Pinpoint the cell where the given text exists, returning its [X, Y] midpoint coordinate. 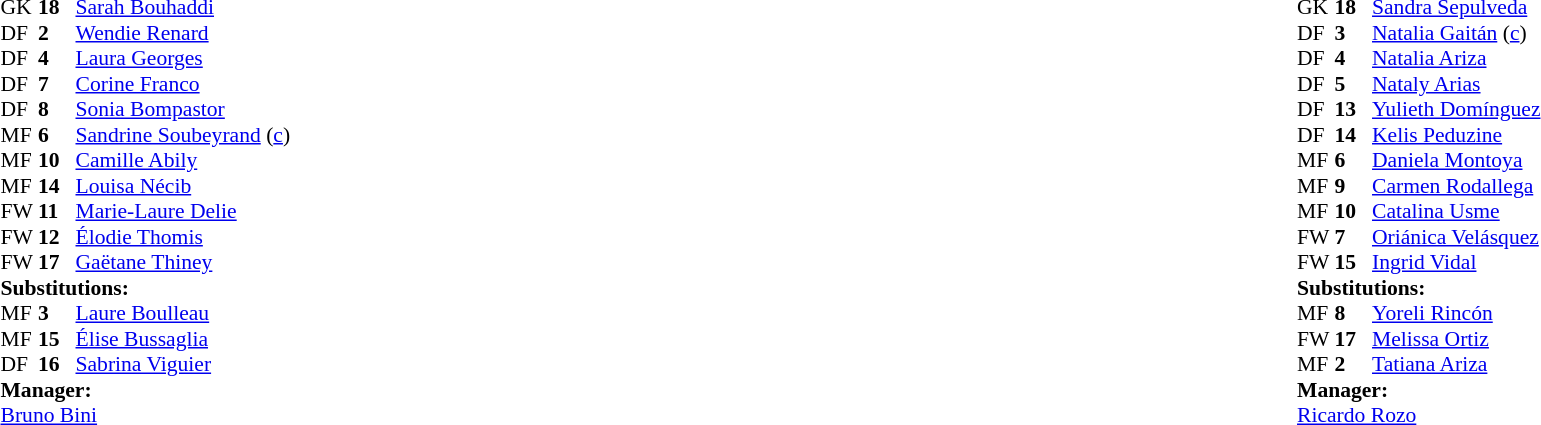
Élise Bussaglia [184, 339]
Natalia Gaitán (c) [1456, 33]
Wendie Renard [184, 33]
Tatiana Ariza [1456, 365]
11 [57, 211]
Marie-Laure Delie [184, 211]
Sonia Bompastor [184, 109]
Yulieth Domínguez [1456, 109]
Élodie Thomis [184, 237]
Natalia Ariza [1456, 59]
Sandrine Soubeyrand (c) [184, 135]
Ingrid Vidal [1456, 263]
Camille Abily [184, 161]
9 [1354, 186]
Catalina Usme [1456, 211]
Corine Franco [184, 84]
Kelis Peduzine [1456, 135]
16 [57, 365]
Gaëtane Thiney [184, 263]
13 [1354, 109]
Carmen Rodallega [1456, 186]
12 [57, 237]
Oriánica Velásquez [1456, 237]
Melissa Ortiz [1456, 339]
Laura Georges [184, 59]
Yoreli Rincón [1456, 313]
5 [1354, 84]
Louisa Nécib [184, 186]
Nataly Arias [1456, 84]
Sabrina Viguier [184, 365]
Laure Boulleau [184, 313]
Daniela Montoya [1456, 161]
